Return [x, y] of the center of cell containing provided text 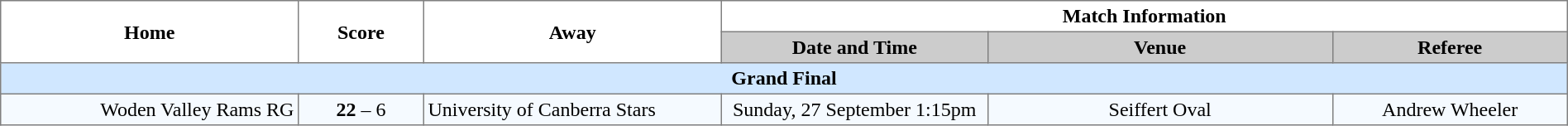
Seiffert Oval [1159, 109]
Venue [1159, 47]
Match Information [1145, 17]
Sunday, 27 September 1:15pm [854, 109]
Score [361, 31]
22 – 6 [361, 109]
Woden Valley Rams RG [150, 109]
Grand Final [784, 79]
Home [150, 31]
Andrew Wheeler [1450, 109]
University of Canberra Stars [572, 109]
Date and Time [854, 47]
Away [572, 31]
Referee [1450, 47]
